Return the [X, Y] coordinate for the center point of the cell that contains the specified text.  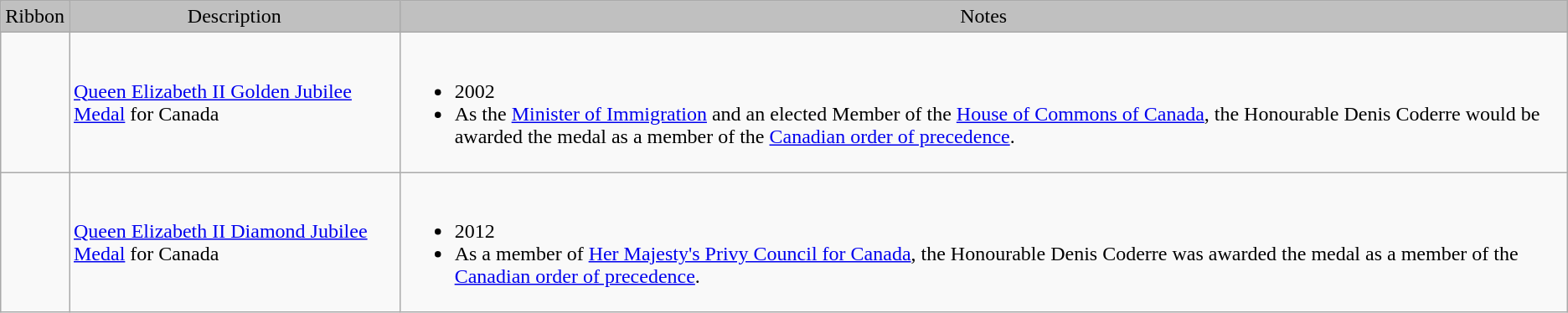
Queen Elizabeth II Diamond Jubilee Medal for Canada [235, 243]
Description [235, 17]
Ribbon [35, 17]
Notes [983, 17]
Queen Elizabeth II Golden Jubilee Medal for Canada [235, 102]
